Determine the [X, Y] coordinate at the center of the cell enclosing the given text.  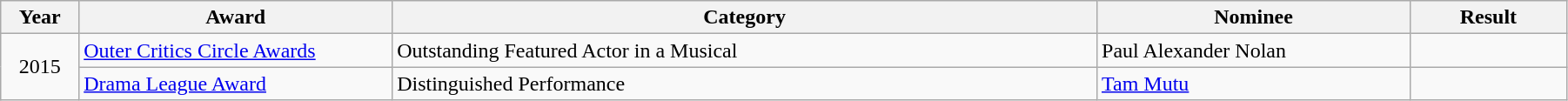
Nominee [1254, 17]
Category [745, 17]
Paul Alexander Nolan [1254, 50]
Outstanding Featured Actor in a Musical [745, 50]
Outer Critics Circle Awards [236, 50]
Result [1488, 17]
2015 [40, 67]
Tam Mutu [1254, 84]
Distinguished Performance [745, 84]
Year [40, 17]
Drama League Award [236, 84]
Award [236, 17]
